Return (x, y) of the center of cell containing provided text 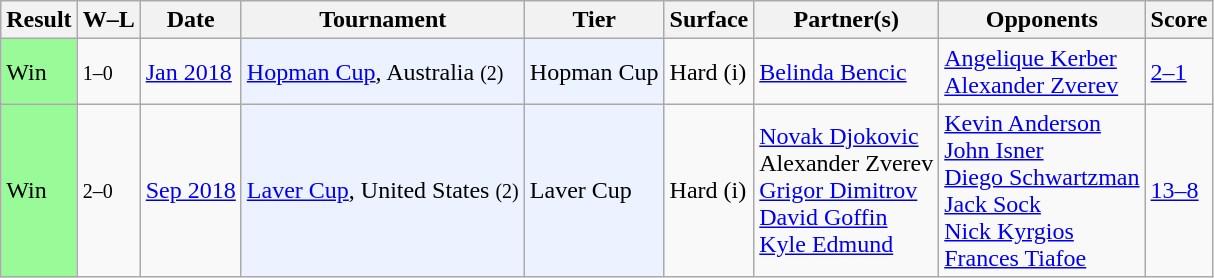
Tournament (382, 20)
W–L (108, 20)
Date (190, 20)
Hopman Cup (594, 72)
13–8 (1179, 190)
Belinda Bencic (846, 72)
1–0 (108, 72)
Result (39, 20)
Jan 2018 (190, 72)
Partner(s) (846, 20)
Angelique Kerber Alexander Zverev (1042, 72)
Laver Cup, United States (2) (382, 190)
Hopman Cup, Australia (2) (382, 72)
Score (1179, 20)
Tier (594, 20)
Sep 2018 (190, 190)
Opponents (1042, 20)
2–0 (108, 190)
Novak Djokovic Alexander Zverev Grigor Dimitrov David Goffin Kyle Edmund (846, 190)
Kevin Anderson John Isner Diego Schwartzman Jack Sock Nick Kyrgios Frances Tiafoe (1042, 190)
Surface (709, 20)
Laver Cup (594, 190)
2–1 (1179, 72)
